Find where the given text appears and provide that cell's center as (x, y) coordinate. 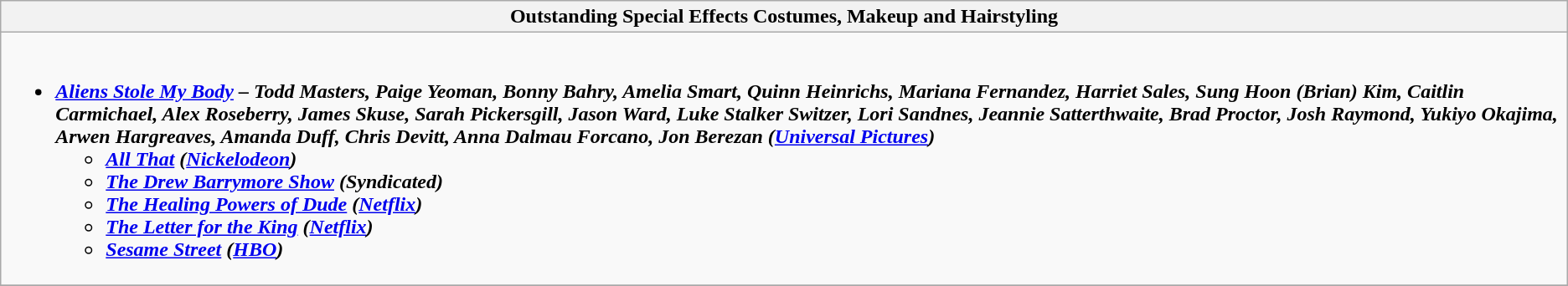
Outstanding Special Effects Costumes, Makeup and Hairstyling (784, 17)
